Capture the cell that displays the provided text and extract its [X, Y] central coordinate. 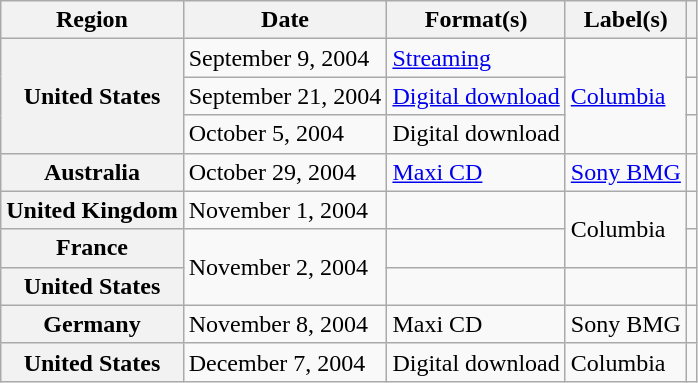
Germany [92, 324]
November 1, 2004 [285, 210]
October 5, 2004 [285, 134]
Label(s) [626, 20]
Streaming [476, 58]
September 9, 2004 [285, 58]
November 2, 2004 [285, 267]
September 21, 2004 [285, 96]
Format(s) [476, 20]
France [92, 248]
Region [92, 20]
November 8, 2004 [285, 324]
United Kingdom [92, 210]
Australia [92, 172]
October 29, 2004 [285, 172]
Date [285, 20]
December 7, 2004 [285, 362]
